Find where the given text appears and provide that cell's center as (X, Y) coordinate. 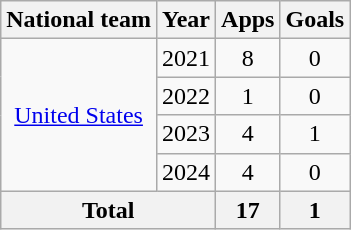
Goals (315, 20)
2021 (186, 58)
2024 (186, 172)
United States (79, 115)
Apps (248, 20)
National team (79, 20)
Total (108, 210)
Year (186, 20)
2023 (186, 134)
8 (248, 58)
2022 (186, 96)
17 (248, 210)
